Locate the cell with the specified text and output its [X, Y] center coordinate. 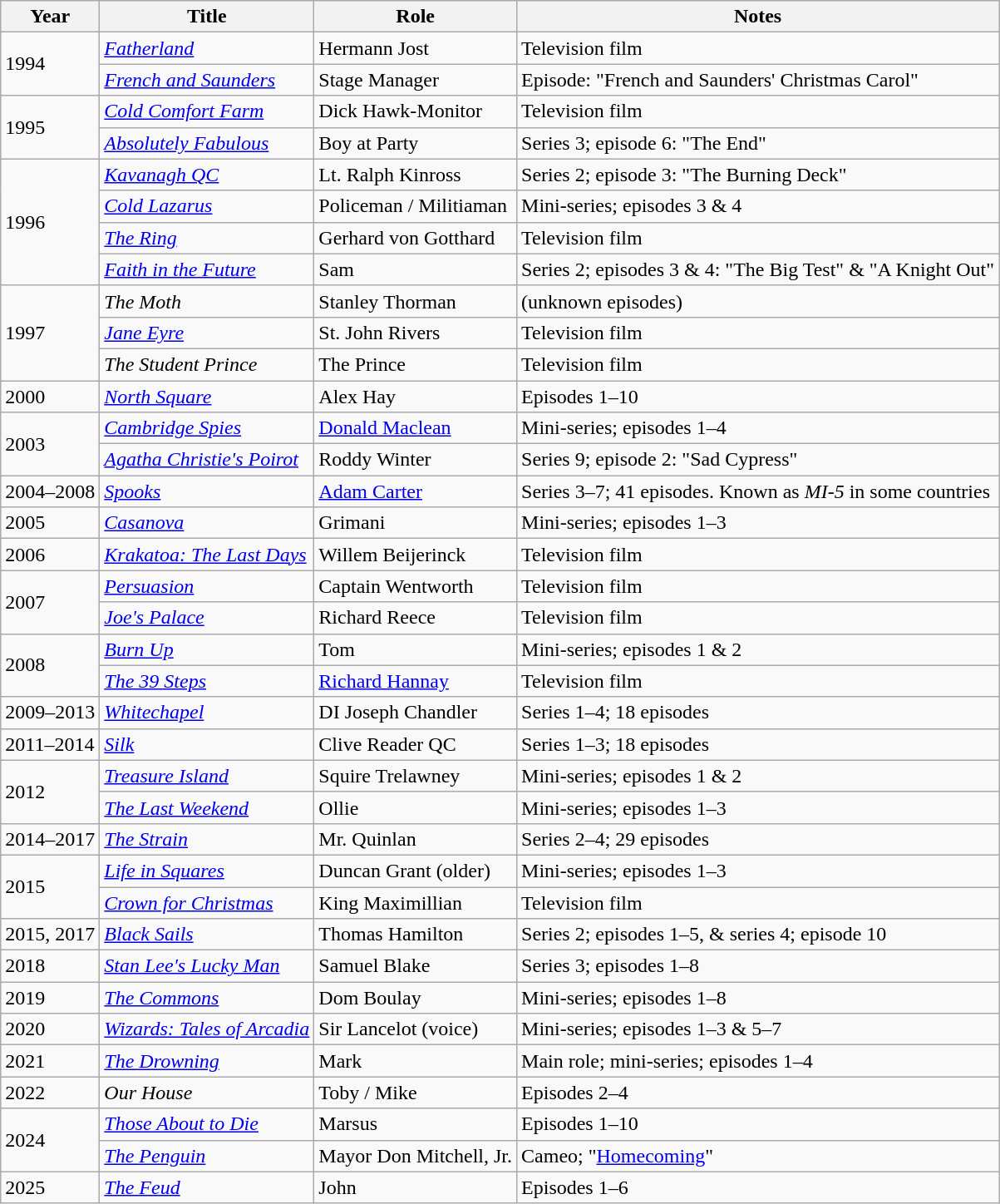
Alex Hay [416, 397]
The Ring [207, 238]
Title [207, 17]
Joe's Palace [207, 618]
St. John Rivers [416, 333]
Fatherland [207, 48]
Series 3–7; 41 episodes. Known as MI-5 in some countries [758, 491]
The Feud [207, 1187]
2024 [50, 1140]
Dick Hawk-Monitor [416, 111]
1997 [50, 333]
Series 2–4; 29 episodes [758, 839]
The Last Weekend [207, 807]
Silk [207, 744]
Captain Wentworth [416, 586]
Richard Reece [416, 618]
Main role; mini-series; episodes 1–4 [758, 1061]
2021 [50, 1061]
Mark [416, 1061]
Donald Maclean [416, 428]
2019 [50, 998]
2011–2014 [50, 744]
Mr. Quinlan [416, 839]
Kavanagh QC [207, 175]
Toby / Mike [416, 1093]
Lt. Ralph Kinross [416, 175]
Series 2; episodes 3 & 4: "The Big Test" & "A Knight Out" [758, 269]
King Maximillian [416, 902]
Series 2; episode 3: "The Burning Deck" [758, 175]
2006 [50, 555]
2018 [50, 966]
(unknown episodes) [758, 301]
Marsus [416, 1124]
The 39 Steps [207, 681]
Notes [758, 17]
Cold Comfort Farm [207, 111]
Black Sails [207, 935]
Role [416, 17]
Series 9; episode 2: "Sad Cypress" [758, 460]
Mini-series; episodes 1–4 [758, 428]
2014–2017 [50, 839]
Boy at Party [416, 143]
Stage Manager [416, 80]
Spooks [207, 491]
Crown for Christmas [207, 902]
2009–2013 [50, 713]
Whitechapel [207, 713]
Episodes 1–6 [758, 1187]
2007 [50, 602]
Samuel Blake [416, 966]
Wizards: Tales of Arcadia [207, 1029]
Cameo; "Homecoming" [758, 1156]
Episodes 2–4 [758, 1093]
2008 [50, 665]
Agatha Christie's Poirot [207, 460]
The Penguin [207, 1156]
Willem Beijerinck [416, 555]
Casanova [207, 523]
Series 2; episodes 1–5, & series 4; episode 10 [758, 935]
1996 [50, 222]
2025 [50, 1187]
Year [50, 17]
2005 [50, 523]
2015, 2017 [50, 935]
Absolutely Fabulous [207, 143]
Our House [207, 1093]
Gerhard von Gotthard [416, 238]
Dom Boulay [416, 998]
Life in Squares [207, 871]
Burn Up [207, 649]
Mini-series; episodes 1–3 & 5–7 [758, 1029]
Sir Lancelot (voice) [416, 1029]
DI Joseph Chandler [416, 713]
Cambridge Spies [207, 428]
The Drowning [207, 1061]
2000 [50, 397]
Episode: "French and Saunders' Christmas Carol" [758, 80]
The Strain [207, 839]
The Commons [207, 998]
2012 [50, 792]
2020 [50, 1029]
Jane Eyre [207, 333]
Persuasion [207, 586]
Krakatoa: The Last Days [207, 555]
Adam Carter [416, 491]
2015 [50, 886]
Duncan Grant (older) [416, 871]
Series 3; episodes 1–8 [758, 966]
Squire Trelawney [416, 776]
Clive Reader QC [416, 744]
The Student Prince [207, 364]
1995 [50, 127]
Faith in the Future [207, 269]
Series 3; episode 6: "The End" [758, 143]
Mini-series; episodes 3 & 4 [758, 206]
Those About to Die [207, 1124]
Grimani [416, 523]
Series 1–3; 18 episodes [758, 744]
Series 1–4; 18 episodes [758, 713]
Sam [416, 269]
2004–2008 [50, 491]
North Square [207, 397]
Cold Lazarus [207, 206]
Stanley Thorman [416, 301]
2022 [50, 1093]
French and Saunders [207, 80]
2003 [50, 444]
1994 [50, 64]
Policeman / Militiaman [416, 206]
Mini-series; episodes 1–8 [758, 998]
The Moth [207, 301]
John [416, 1187]
Stan Lee's Lucky Man [207, 966]
The Prince [416, 364]
Mayor Don Mitchell, Jr. [416, 1156]
Hermann Jost [416, 48]
Tom [416, 649]
Treasure Island [207, 776]
Richard Hannay [416, 681]
Thomas Hamilton [416, 935]
Roddy Winter [416, 460]
Ollie [416, 807]
